Output the [X, Y] coordinate of the center of the cell containing the given text.  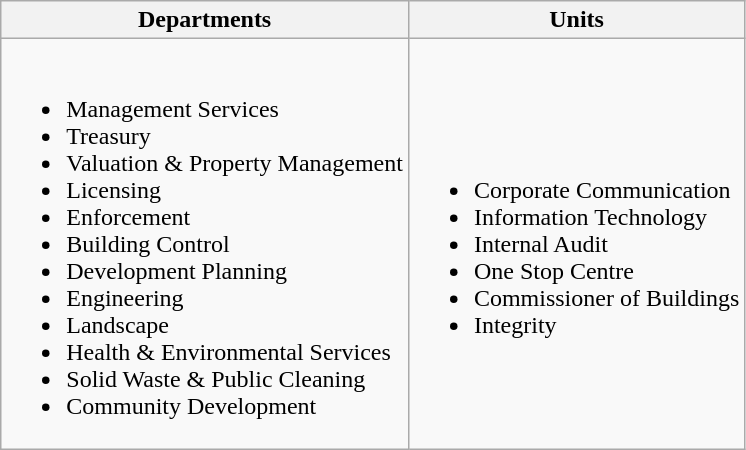
Corporate CommunicationInformation TechnologyInternal AuditOne Stop CentreCommissioner of BuildingsIntegrity [576, 244]
Departments [205, 20]
Units [576, 20]
